Output the (X, Y) coordinate of the center of the cell containing the given text.  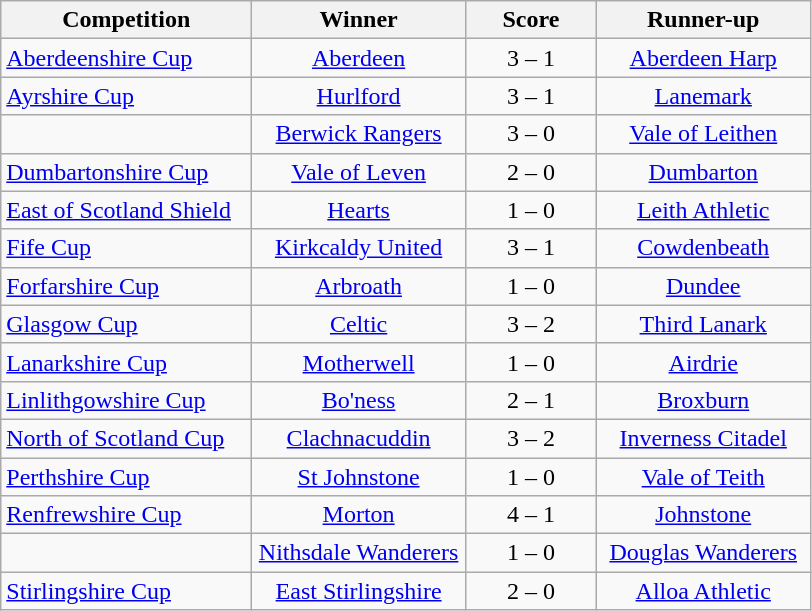
Arbroath (359, 286)
Runner-up (703, 20)
Third Lanark (703, 324)
Score (530, 20)
Vale of Leven (359, 172)
Inverness Citadel (703, 438)
Motherwell (359, 362)
Leith Athletic (703, 210)
Perthshire Cup (126, 477)
Nithsdale Wanderers (359, 553)
Douglas Wanderers (703, 553)
Alloa Athletic (703, 591)
East Stirlingshire (359, 591)
Competition (126, 20)
East of Scotland Shield (126, 210)
Airdrie (703, 362)
Stirlingshire Cup (126, 591)
Winner (359, 20)
Clachnacuddin (359, 438)
Berwick Rangers (359, 134)
Lanarkshire Cup (126, 362)
4 – 1 (530, 515)
Cowdenbeath (703, 248)
Glasgow Cup (126, 324)
Renfrewshire Cup (126, 515)
Vale of Teith (703, 477)
Hurlford (359, 96)
Dumbartonshire Cup (126, 172)
St Johnstone (359, 477)
Forfarshire Cup (126, 286)
Morton (359, 515)
Aberdeen (359, 58)
Linlithgowshire Cup (126, 400)
Aberdeen Harp (703, 58)
Vale of Leithen (703, 134)
2 – 1 (530, 400)
North of Scotland Cup (126, 438)
3 – 0 (530, 134)
Johnstone (703, 515)
Hearts (359, 210)
Aberdeenshire Cup (126, 58)
Dumbarton (703, 172)
Broxburn (703, 400)
Lanemark (703, 96)
Kirkcaldy United (359, 248)
Bo'ness (359, 400)
Celtic (359, 324)
Fife Cup (126, 248)
Ayrshire Cup (126, 96)
Dundee (703, 286)
